Scan for the cell matching the given text and deliver its (x, y) coordinate at center. 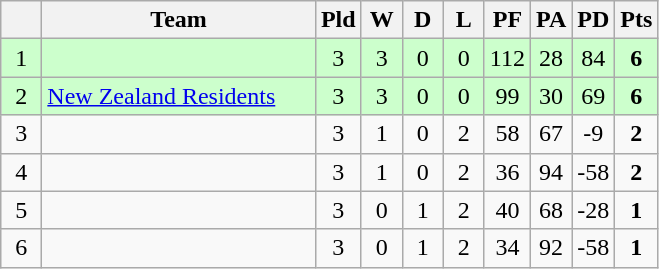
-9 (594, 134)
99 (507, 96)
L (464, 20)
W (382, 20)
D (422, 20)
84 (594, 58)
69 (594, 96)
58 (507, 134)
-28 (594, 210)
30 (550, 96)
92 (550, 248)
Pld (338, 20)
5 (22, 210)
67 (550, 134)
36 (507, 172)
28 (550, 58)
PF (507, 20)
Team (179, 20)
94 (550, 172)
34 (507, 248)
68 (550, 210)
Pts (636, 20)
112 (507, 58)
New Zealand Residents (179, 96)
PA (550, 20)
40 (507, 210)
PD (594, 20)
4 (22, 172)
